Pinpoint the cell where the given text exists, returning its [X, Y] midpoint coordinate. 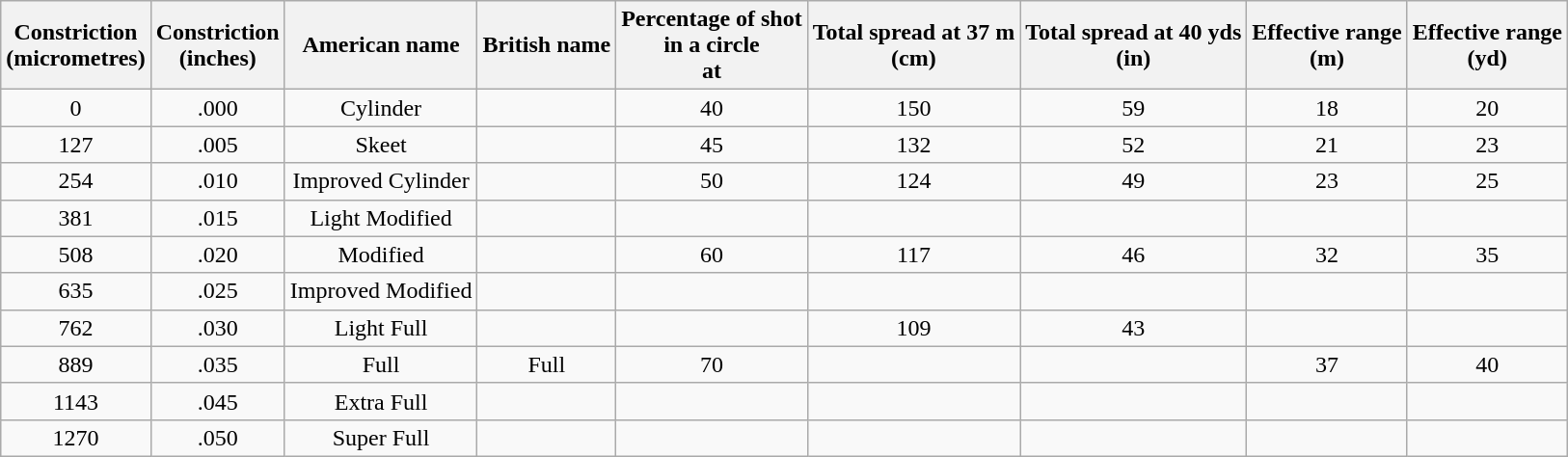
.045 [218, 401]
Extra Full [381, 401]
Improved Modified [381, 291]
0 [75, 108]
150 [913, 108]
.050 [218, 438]
52 [1134, 145]
49 [1134, 181]
381 [75, 218]
Total spread at 40 yds (in) [1134, 45]
.035 [218, 364]
.030 [218, 328]
60 [712, 255]
59 [1134, 108]
32 [1327, 255]
British name [547, 45]
.015 [218, 218]
37 [1327, 364]
Super Full [381, 438]
124 [913, 181]
.025 [218, 291]
109 [913, 328]
70 [712, 364]
127 [75, 145]
Constriction(inches) [218, 45]
Light Modified [381, 218]
254 [75, 181]
20 [1487, 108]
889 [75, 364]
46 [1134, 255]
Constriction(micrometres) [75, 45]
1270 [75, 438]
Effective range (yd) [1487, 45]
45 [712, 145]
Improved Cylinder [381, 181]
.000 [218, 108]
21 [1327, 145]
132 [913, 145]
117 [913, 255]
635 [75, 291]
Percentage of shotin a circle at [712, 45]
Skeet [381, 145]
Effective range (m) [1327, 45]
.010 [218, 181]
25 [1487, 181]
.020 [218, 255]
Total spread at 37 m (cm) [913, 45]
762 [75, 328]
50 [712, 181]
.005 [218, 145]
Modified [381, 255]
508 [75, 255]
43 [1134, 328]
Light Full [381, 328]
American name [381, 45]
1143 [75, 401]
18 [1327, 108]
Cylinder [381, 108]
35 [1487, 255]
